Provide the [X, Y] coordinate of the cell's center where the given text is located.  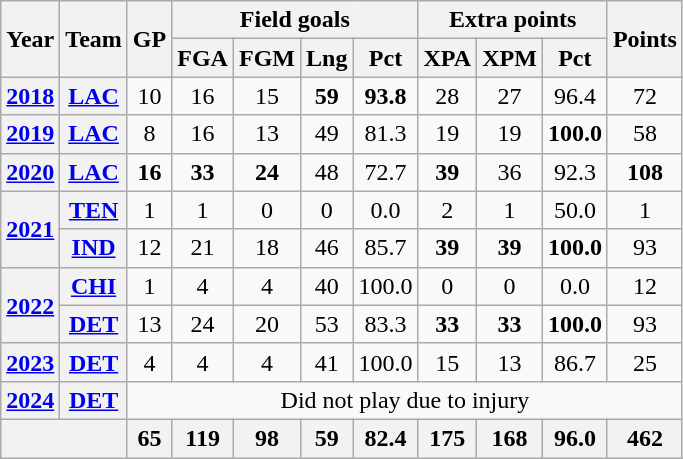
2023 [30, 362]
41 [327, 362]
27 [510, 96]
FGA [203, 58]
49 [327, 134]
65 [149, 438]
462 [644, 438]
2024 [30, 400]
25 [644, 362]
2021 [30, 229]
2020 [30, 172]
2018 [30, 96]
2019 [30, 134]
119 [203, 438]
XPA [448, 58]
2 [448, 210]
Extra points [512, 20]
GP [149, 39]
175 [448, 438]
XPM [510, 58]
28 [448, 96]
10 [149, 96]
Field goals [295, 20]
46 [327, 248]
85.7 [386, 248]
Team [94, 39]
Points [644, 39]
IND [94, 248]
93.8 [386, 96]
36 [510, 172]
108 [644, 172]
168 [510, 438]
82.4 [386, 438]
72 [644, 96]
96.0 [574, 438]
40 [327, 286]
83.3 [386, 324]
8 [149, 134]
58 [644, 134]
98 [266, 438]
53 [327, 324]
86.7 [574, 362]
Year [30, 39]
48 [327, 172]
96.4 [574, 96]
TEN [94, 210]
FGM [266, 58]
20 [266, 324]
Did not play due to injury [404, 400]
18 [266, 248]
50.0 [574, 210]
72.7 [386, 172]
92.3 [574, 172]
2022 [30, 305]
CHI [94, 286]
Lng [327, 58]
81.3 [386, 134]
21 [203, 248]
